Provide the (X, Y) coordinate of the cell's center where the given text is located.  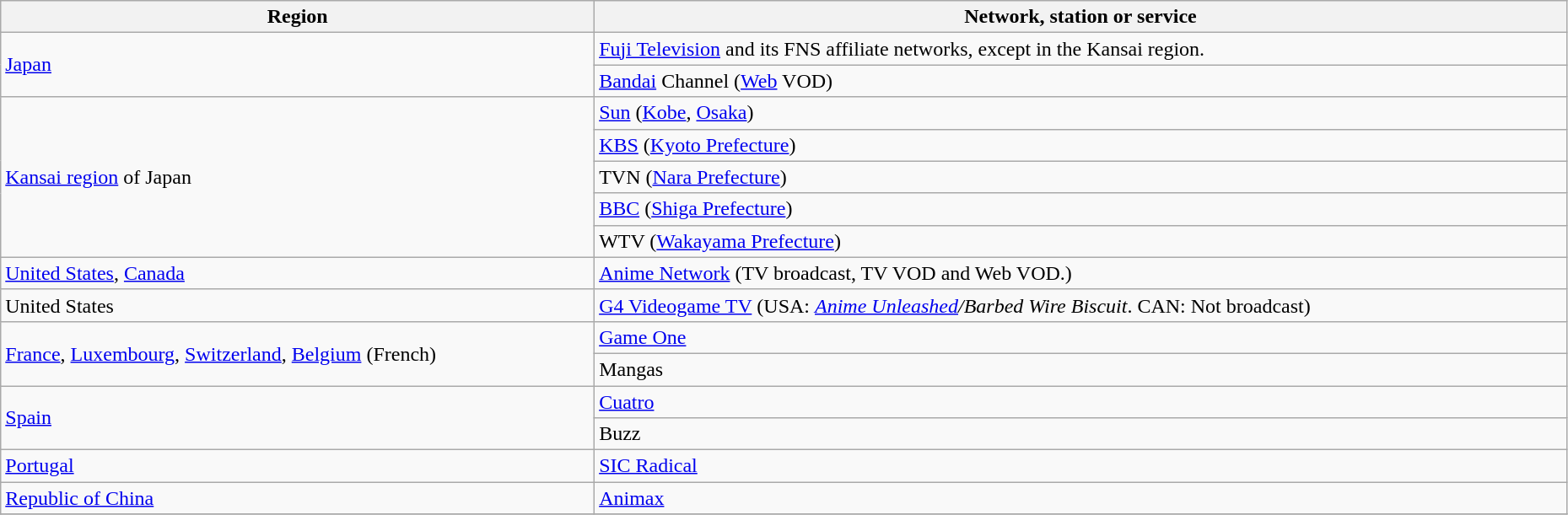
Mangas (1081, 369)
Bandai Channel (Web VOD) (1081, 81)
Cuatro (1081, 402)
Game One (1081, 337)
Buzz (1081, 434)
KBS (Kyoto Prefecture) (1081, 145)
Anime Network (TV broadcast, TV VOD and Web VOD.) (1081, 273)
TVN (Nara Prefecture) (1081, 177)
Region (298, 17)
Animax (1081, 498)
Japan (298, 65)
G4 Videogame TV (USA: Anime Unleashed/Barbed Wire Biscuit. CAN: Not broadcast) (1081, 305)
United States (298, 305)
WTV (Wakayama Prefecture) (1081, 241)
Fuji Television and its FNS affiliate networks, except in the Kansai region. (1081, 49)
United States, Canada (298, 273)
Republic of China (298, 498)
Sun (Kobe, Osaka) (1081, 113)
France, Luxembourg, Switzerland, Belgium (French) (298, 353)
Spain (298, 418)
Kansai region of Japan (298, 177)
BBC (Shiga Prefecture) (1081, 209)
Network, station or service (1081, 17)
Portugal (298, 466)
SIC Radical (1081, 466)
